Locate the cell with the specified text and output its [X, Y] center coordinate. 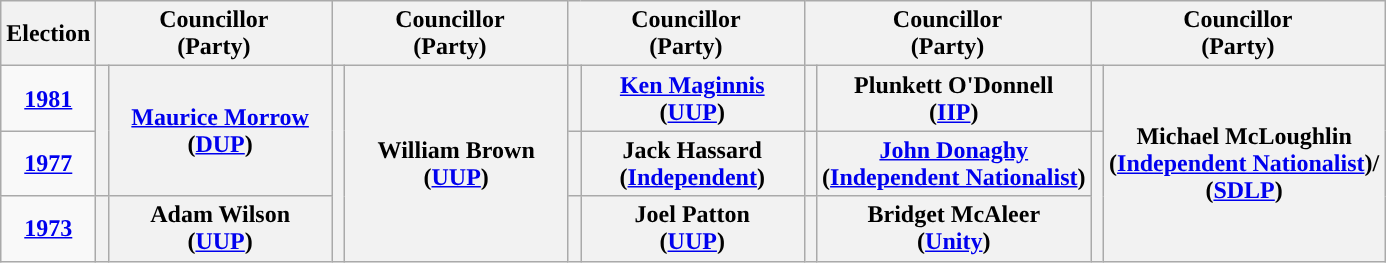
Joel Patton (UUP) [692, 228]
Adam Wilson (UUP) [220, 228]
Ken Maginnis (UUP) [692, 98]
Plunkett O'Donnell (IIP) [954, 98]
Maurice Morrow (DUP) [220, 131]
John Donaghy (Independent Nationalist) [954, 164]
1981 [48, 98]
Election [48, 34]
1973 [48, 228]
William Brown (UUP) [456, 164]
1977 [48, 164]
Michael McLoughlin (Independent Nationalist)/ (SDLP) [1244, 164]
Jack Hassard (Independent) [692, 164]
Bridget McAleer (Unity) [954, 228]
